Locate the cell with the specified text and output its (x, y) center coordinate. 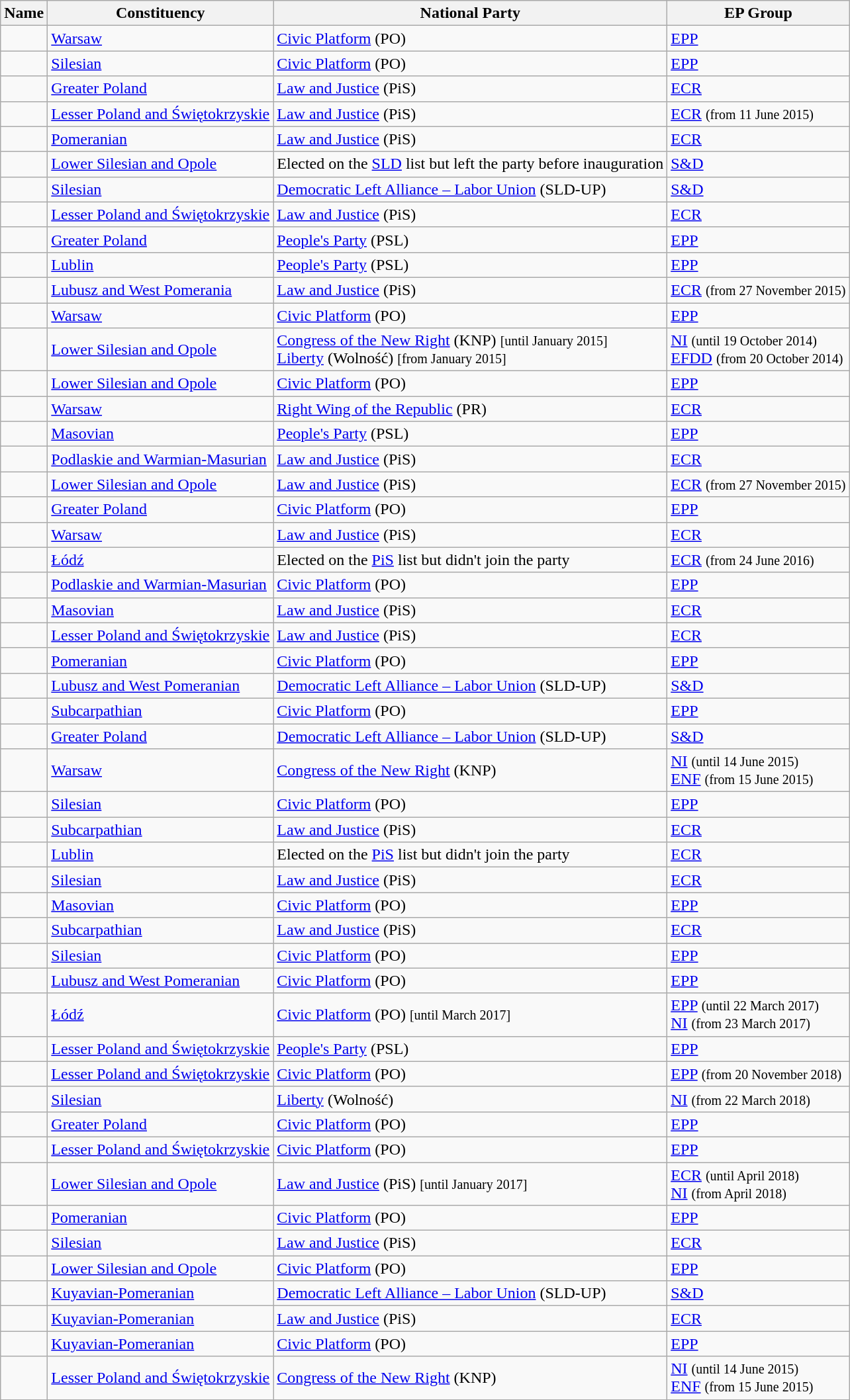
ECR (until April 2018) NI (from April 2018) (759, 1183)
Elected on the SLD list but left the party before inauguration (470, 164)
Lubusz and West Pomerania (160, 290)
ECR (from 24 June 2016) (759, 560)
ECR (from 11 June 2015) (759, 114)
EPP (from 20 November 2018) (759, 1074)
Right Wing of the Republic (PR) (470, 409)
NI (from 22 March 2018) (759, 1099)
Name (24, 13)
Constituency (160, 13)
EP Group (759, 13)
Law and Justice (PiS) [until January 2017] (470, 1183)
Liberty (Wolność) (470, 1099)
EPP (until 22 March 2017) NI (from 23 March 2017) (759, 1015)
Civic Platform (PO) [until March 2017] (470, 1015)
Congress of the New Right (KNP) [until January 2015] Liberty (Wolność) [from January 2015] (470, 349)
NI (until 19 October 2014) EFDD (from 20 October 2014) (759, 349)
National Party (470, 13)
